Search for the cell housing the specified text and yield its [X, Y] center coordinate. 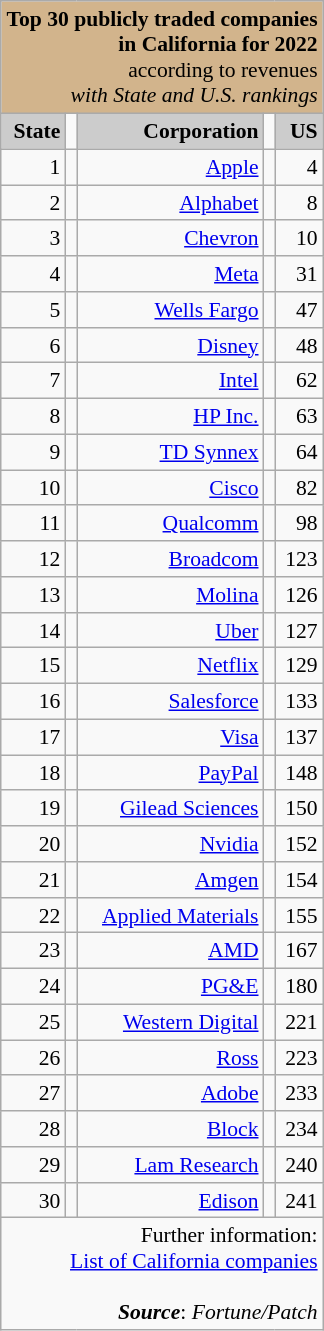
167 [299, 951]
Qualcomm [170, 523]
98 [299, 523]
137 [299, 737]
HP Inc. [170, 416]
129 [299, 666]
155 [299, 915]
5 [33, 310]
24 [33, 986]
US [299, 131]
30 [33, 1200]
17 [33, 737]
14 [33, 630]
Western Digital [170, 1022]
241 [299, 1200]
Molina [170, 595]
Apple [170, 167]
2 [33, 203]
Intel [170, 381]
Further information:List of California companiesSource: Fortune/Patch [162, 1274]
Wells Fargo [170, 310]
PG&E [170, 986]
18 [33, 773]
152 [299, 844]
Ross [170, 1058]
Visa [170, 737]
Amgen [170, 880]
Chevron [170, 238]
47 [299, 310]
233 [299, 1093]
223 [299, 1058]
15 [33, 666]
21 [33, 880]
48 [299, 345]
Corporation [170, 131]
154 [299, 880]
62 [299, 381]
Disney [170, 345]
1 [33, 167]
234 [299, 1129]
133 [299, 701]
148 [299, 773]
Lam Research [170, 1165]
23 [33, 951]
Top 30 publicly traded companies in California for 2022according to revenueswith State and U.S. rankings [162, 57]
123 [299, 559]
AMD [170, 951]
11 [33, 523]
28 [33, 1129]
Meta [170, 274]
State [33, 131]
82 [299, 488]
63 [299, 416]
9 [33, 452]
22 [33, 915]
Gilead Sciences [170, 808]
Salesforce [170, 701]
Uber [170, 630]
20 [33, 844]
19 [33, 808]
180 [299, 986]
TD Synnex [170, 452]
150 [299, 808]
PayPal [170, 773]
Adobe [170, 1093]
13 [33, 595]
64 [299, 452]
240 [299, 1165]
16 [33, 701]
Nvidia [170, 844]
27 [33, 1093]
6 [33, 345]
Edison [170, 1200]
Alphabet [170, 203]
221 [299, 1022]
25 [33, 1022]
Broadcom [170, 559]
Netflix [170, 666]
12 [33, 559]
31 [299, 274]
26 [33, 1058]
Block [170, 1129]
126 [299, 595]
Applied Materials [170, 915]
29 [33, 1165]
Cisco [170, 488]
127 [299, 630]
7 [33, 381]
3 [33, 238]
